Detect which cell encompasses the target text, then output its [X, Y] center coordinate. 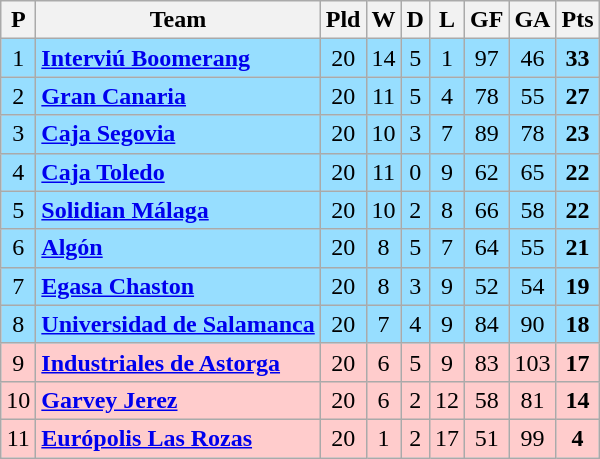
Pts [578, 20]
33 [578, 58]
83 [487, 362]
89 [487, 134]
Caja Segovia [178, 134]
81 [532, 400]
46 [532, 58]
Algón [178, 248]
Team [178, 20]
90 [532, 324]
Industriales de Astorga [178, 362]
Egasa Chaston [178, 286]
51 [487, 438]
54 [532, 286]
L [446, 20]
W [384, 20]
Európolis Las Rozas [178, 438]
66 [487, 210]
84 [487, 324]
52 [487, 286]
27 [578, 96]
Interviú Boomerang [178, 58]
Solidian Málaga [178, 210]
19 [578, 286]
0 [415, 172]
21 [578, 248]
Pld [343, 20]
23 [578, 134]
64 [487, 248]
18 [578, 324]
Caja Toledo [178, 172]
12 [446, 400]
Gran Canaria [178, 96]
Universidad de Salamanca [178, 324]
97 [487, 58]
GF [487, 20]
65 [532, 172]
62 [487, 172]
GA [532, 20]
99 [532, 438]
103 [532, 362]
Garvey Jerez [178, 400]
P [18, 20]
D [415, 20]
